Identify which cell holds the provided text, then report its (x, y) central coordinate. 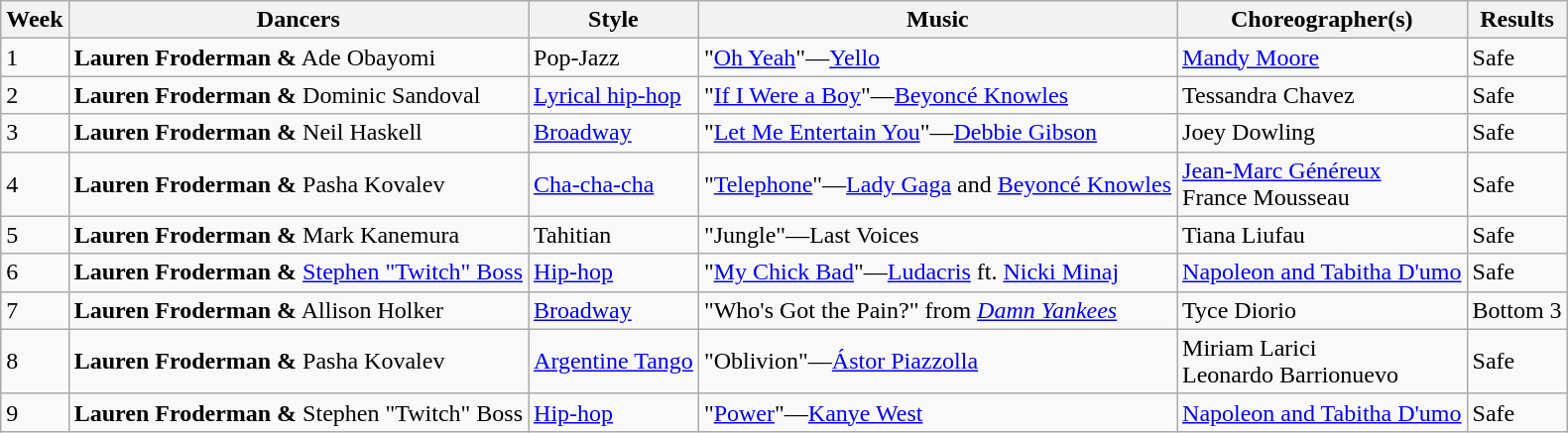
Week (35, 20)
"Oh Yeah"—Yello (937, 57)
Jean-Marc GénéreuxFrance Mousseau (1323, 184)
Tiana Liufau (1323, 235)
"If I Were a Boy"—Beyoncé Knowles (937, 95)
9 (35, 412)
Choreographer(s) (1323, 20)
Bottom 3 (1517, 310)
Lauren Froderman & Mark Kanemura (298, 235)
Style (614, 20)
5 (35, 235)
Results (1517, 20)
Pop-Jazz (614, 57)
4 (35, 184)
Miriam LariciLeonardo Barrionuevo (1323, 361)
"Jungle"—Last Voices (937, 235)
Lauren Froderman & Allison Holker (298, 310)
Mandy Moore (1323, 57)
7 (35, 310)
"My Chick Bad"—Ludacris ft. Nicki Minaj (937, 272)
6 (35, 272)
Lauren Froderman & Neil Haskell (298, 133)
Lyrical hip-hop (614, 95)
Lauren Froderman & Ade Obayomi (298, 57)
Music (937, 20)
Joey Dowling (1323, 133)
Lauren Froderman & Dominic Sandoval (298, 95)
"Oblivion"—Ástor Piazzolla (937, 361)
"Power"—Kanye West (937, 412)
8 (35, 361)
1 (35, 57)
2 (35, 95)
Cha-cha-cha (614, 184)
"Telephone"—Lady Gaga and Beyoncé Knowles (937, 184)
Tessandra Chavez (1323, 95)
3 (35, 133)
Tyce Diorio (1323, 310)
"Let Me Entertain You"—Debbie Gibson (937, 133)
Argentine Tango (614, 361)
"Who's Got the Pain?" from Damn Yankees (937, 310)
Dancers (298, 20)
Tahitian (614, 235)
